Scan for the cell matching the given text and deliver its (X, Y) coordinate at center. 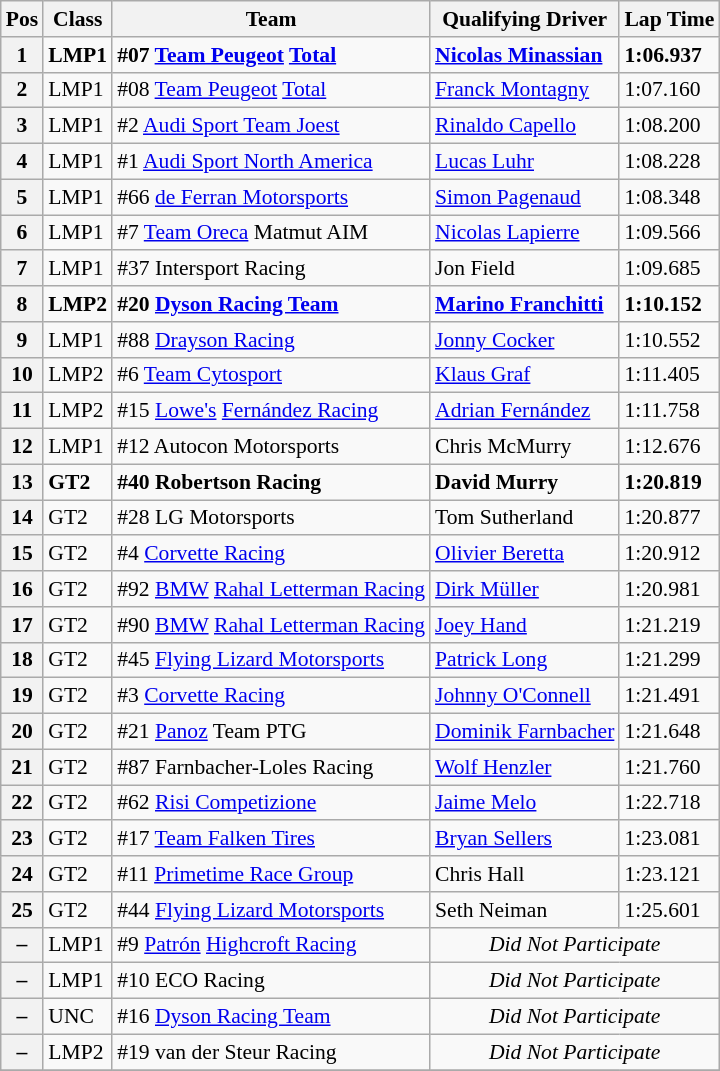
#62 Risi Competizione (271, 803)
1:09.685 (669, 269)
Lap Time (669, 19)
22 (22, 803)
1:21.219 (669, 625)
1:25.601 (669, 910)
10 (22, 375)
#10 ECO Racing (271, 981)
1:10.152 (669, 304)
5 (22, 197)
1:21.648 (669, 732)
#3 Corvette Racing (271, 696)
Olivier Beretta (524, 554)
Jaime Melo (524, 803)
Chris McMurry (524, 447)
#12 Autocon Motorsports (271, 447)
1:21.299 (669, 660)
#45 Flying Lizard Motorsports (271, 660)
3 (22, 126)
13 (22, 482)
Marino Franchitti (524, 304)
Jonny Cocker (524, 340)
12 (22, 447)
Tom Sutherland (524, 518)
Seth Neiman (524, 910)
1:21.760 (669, 767)
1:20.912 (669, 554)
Chris Hall (524, 874)
Lucas Luhr (524, 162)
#88 Drayson Racing (271, 340)
8 (22, 304)
#21 Panoz Team PTG (271, 732)
#11 Primetime Race Group (271, 874)
11 (22, 411)
20 (22, 732)
Joey Hand (524, 625)
19 (22, 696)
Franck Montagny (524, 90)
1:21.491 (669, 696)
#90 BMW Rahal Letterman Racing (271, 625)
1:23.081 (669, 839)
1:12.676 (669, 447)
1:23.121 (669, 874)
24 (22, 874)
Jon Field (524, 269)
18 (22, 660)
23 (22, 839)
Johnny O'Connell (524, 696)
9 (22, 340)
#16 Dyson Racing Team (271, 1017)
Qualifying Driver (524, 19)
#15 Lowe's Fernández Racing (271, 411)
Nicolas Minassian (524, 55)
16 (22, 589)
1:06.937 (669, 55)
17 (22, 625)
1:08.228 (669, 162)
1:22.718 (669, 803)
Patrick Long (524, 660)
#66 de Ferran Motorsports (271, 197)
Dirk Müller (524, 589)
1:07.160 (669, 90)
#9 Patrón Highcroft Racing (271, 945)
Class (78, 19)
#87 Farnbacher-Loles Racing (271, 767)
15 (22, 554)
#07 Team Peugeot Total (271, 55)
#08 Team Peugeot Total (271, 90)
#4 Corvette Racing (271, 554)
#1 Audi Sport North America (271, 162)
#17 Team Falken Tires (271, 839)
4 (22, 162)
1:20.981 (669, 589)
Wolf Henzler (524, 767)
#37 Intersport Racing (271, 269)
#20 Dyson Racing Team (271, 304)
Klaus Graf (524, 375)
David Murry (524, 482)
1 (22, 55)
1:08.348 (669, 197)
7 (22, 269)
1:20.877 (669, 518)
1:08.200 (669, 126)
#92 BMW Rahal Letterman Racing (271, 589)
1:10.552 (669, 340)
25 (22, 910)
#19 van der Steur Racing (271, 1052)
6 (22, 233)
1:20.819 (669, 482)
#6 Team Cytosport (271, 375)
21 (22, 767)
1:09.566 (669, 233)
#28 LG Motorsports (271, 518)
2 (22, 90)
#44 Flying Lizard Motorsports (271, 910)
Simon Pagenaud (524, 197)
1:11.405 (669, 375)
1:11.758 (669, 411)
Rinaldo Capello (524, 126)
#2 Audi Sport Team Joest (271, 126)
#7 Team Oreca Matmut AIM (271, 233)
Adrian Fernández (524, 411)
#40 Robertson Racing (271, 482)
Nicolas Lapierre (524, 233)
Team (271, 19)
14 (22, 518)
Bryan Sellers (524, 839)
Dominik Farnbacher (524, 732)
UNC (78, 1017)
Pos (22, 19)
